Identify which cell holds the provided text, then report its (X, Y) central coordinate. 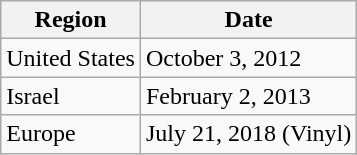
Region (71, 20)
Date (248, 20)
Europe (71, 134)
Israel (71, 96)
February 2, 2013 (248, 96)
United States (71, 58)
October 3, 2012 (248, 58)
July 21, 2018 (Vinyl) (248, 134)
